Return the [x, y] coordinate for the center point of the cell that contains the specified text.  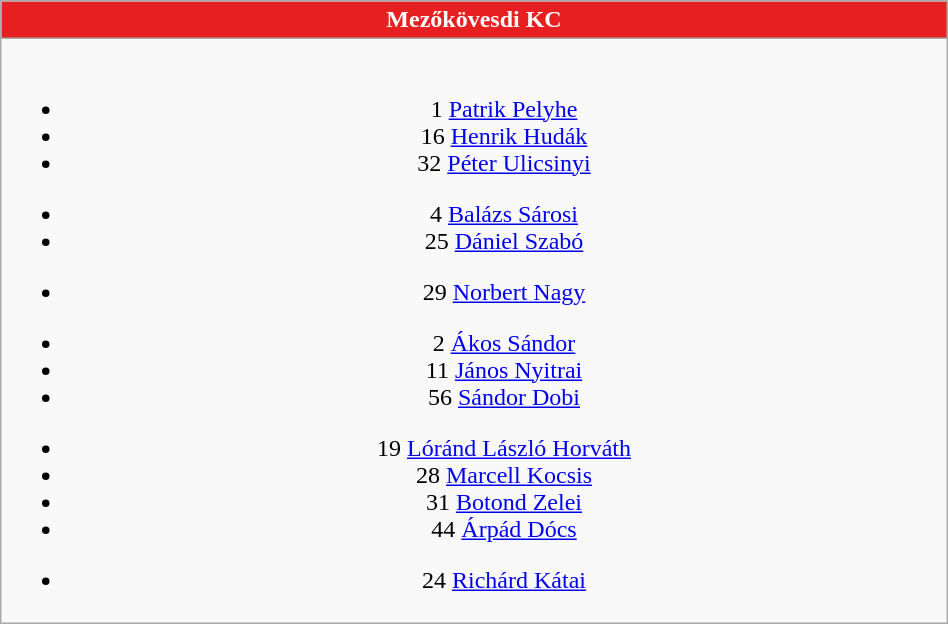
Mezőkövesdi KC [474, 20]
